Locate the cell with the specified text and output its [x, y] center coordinate. 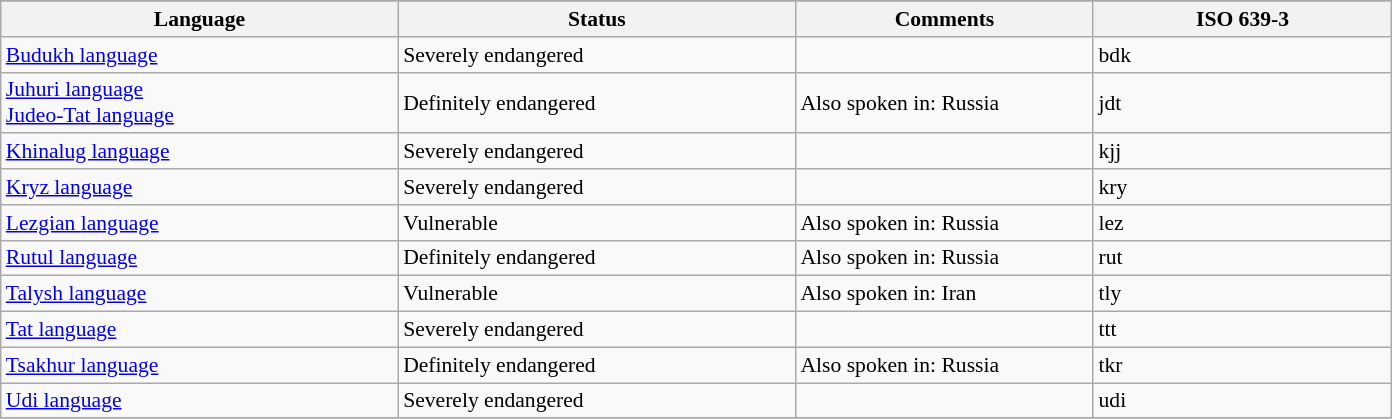
Talysh language [200, 294]
rut [1242, 258]
Udi language [200, 401]
ttt [1242, 330]
Tsakhur language [200, 365]
Language [200, 19]
kjj [1242, 152]
kry [1242, 187]
ISO 639-3 [1242, 19]
Lezgian language [200, 223]
Khinalug language [200, 152]
Budukh language [200, 55]
Rutul language [200, 258]
Also spoken in: Iran [944, 294]
bdk [1242, 55]
Comments [944, 19]
lez [1242, 223]
tkr [1242, 365]
Tat language [200, 330]
Kryz language [200, 187]
jdt [1242, 102]
Juhuri languageJudeo-Tat language [200, 102]
udi [1242, 401]
tly [1242, 294]
Status [596, 19]
